For the text-containing cell, return its midpoint in [x, y] coordinate format. 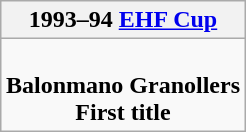
1993–94 EHF Cup [122, 20]
Balonmano Granollers First title [122, 85]
